Extract the [X, Y] coordinate from the center of the cell holding the provided text.  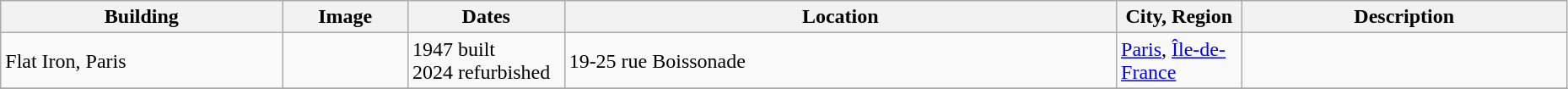
19-25 rue Boissonade [840, 61]
Flat Iron, Paris [142, 61]
Description [1404, 17]
Building [142, 17]
1947 built2024 refurbished [486, 61]
City, Region [1179, 17]
Location [840, 17]
Image [346, 17]
Dates [486, 17]
Paris, Île-de-France [1179, 61]
